Pinpoint the cell where the given text exists, returning its (X, Y) midpoint coordinate. 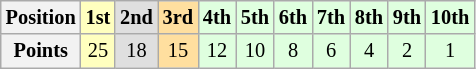
6th (293, 17)
2nd (136, 17)
4 (369, 51)
Position (41, 17)
1 (450, 51)
10 (255, 51)
6 (331, 51)
25 (98, 51)
12 (217, 51)
Points (41, 51)
8th (369, 17)
15 (178, 51)
8 (293, 51)
10th (450, 17)
7th (331, 17)
1st (98, 17)
5th (255, 17)
2 (407, 51)
18 (136, 51)
9th (407, 17)
3rd (178, 17)
4th (217, 17)
